For the text-containing cell, return its midpoint in (x, y) coordinate format. 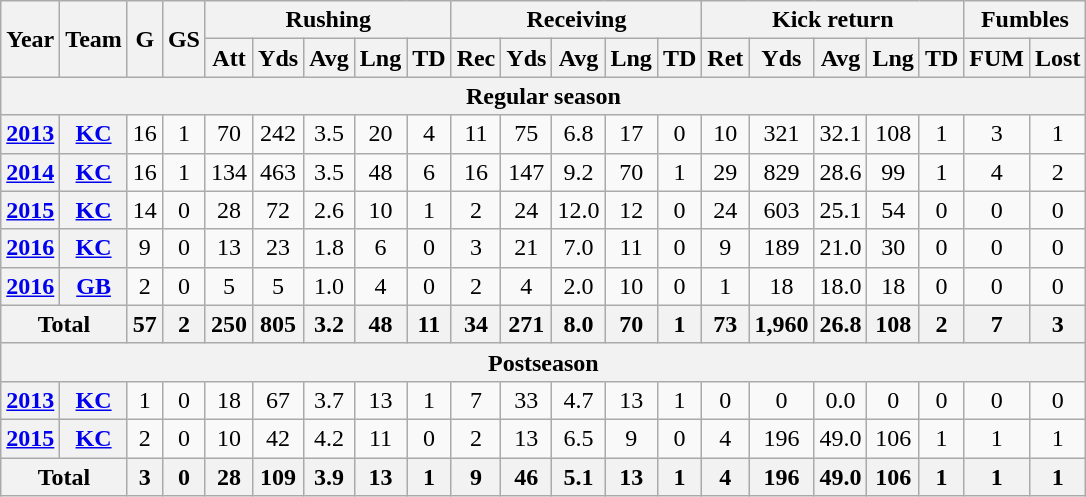
6.8 (578, 134)
Att (228, 58)
Receiving (576, 20)
42 (278, 438)
8.0 (578, 324)
99 (893, 172)
28.6 (840, 172)
4.2 (330, 438)
6.5 (578, 438)
Postseason (544, 362)
Fumbles (1025, 20)
271 (526, 324)
FUM (997, 58)
17 (631, 134)
250 (228, 324)
GB (94, 286)
0.0 (840, 400)
73 (726, 324)
GS (184, 39)
603 (782, 210)
5.1 (578, 477)
46 (526, 477)
30 (893, 248)
72 (278, 210)
Team (94, 39)
Rushing (328, 20)
3.2 (330, 324)
25.1 (840, 210)
463 (278, 172)
Lost (1058, 58)
1.8 (330, 248)
242 (278, 134)
18.0 (840, 286)
3.7 (330, 400)
7.0 (578, 248)
147 (526, 172)
3.9 (330, 477)
2014 (30, 172)
54 (893, 210)
14 (144, 210)
Rec (476, 58)
1,960 (782, 324)
23 (278, 248)
2.6 (330, 210)
G (144, 39)
4.7 (578, 400)
12.0 (578, 210)
1.0 (330, 286)
34 (476, 324)
33 (526, 400)
32.1 (840, 134)
21 (526, 248)
109 (278, 477)
829 (782, 172)
134 (228, 172)
189 (782, 248)
26.8 (840, 324)
Regular season (544, 96)
2.0 (578, 286)
Kick return (833, 20)
805 (278, 324)
67 (278, 400)
9.2 (578, 172)
21.0 (840, 248)
75 (526, 134)
Ret (726, 58)
12 (631, 210)
57 (144, 324)
29 (726, 172)
20 (380, 134)
Year (30, 39)
321 (782, 134)
